Determine the [x, y] coordinate at the center of the cell enclosing the given text.  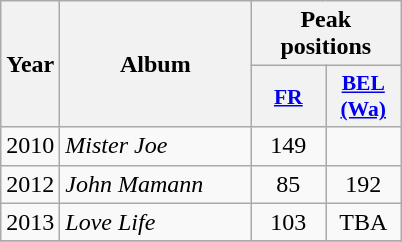
Year [30, 64]
2010 [30, 146]
BEL (Wa) [364, 96]
TBA [364, 222]
John Mamann [156, 184]
Peak positions [326, 34]
Album [156, 64]
Love Life [156, 222]
FR [288, 96]
192 [364, 184]
85 [288, 184]
2013 [30, 222]
Mister Joe [156, 146]
2012 [30, 184]
103 [288, 222]
149 [288, 146]
